Determine the (x, y) coordinate at the center of the cell enclosing the given text.  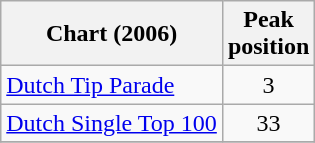
Dutch Tip Parade (112, 85)
3 (268, 85)
Peakposition (268, 34)
Chart (2006) (112, 34)
33 (268, 123)
Dutch Single Top 100 (112, 123)
